Find where the given text appears and provide that cell's center as [x, y] coordinate. 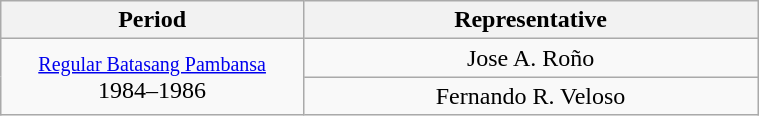
Regular Batasang Pambansa1984–1986 [152, 77]
Period [152, 20]
Jose A. Roño [530, 58]
Representative [530, 20]
Fernando R. Veloso [530, 96]
